Return [x, y] of the center of cell containing provided text 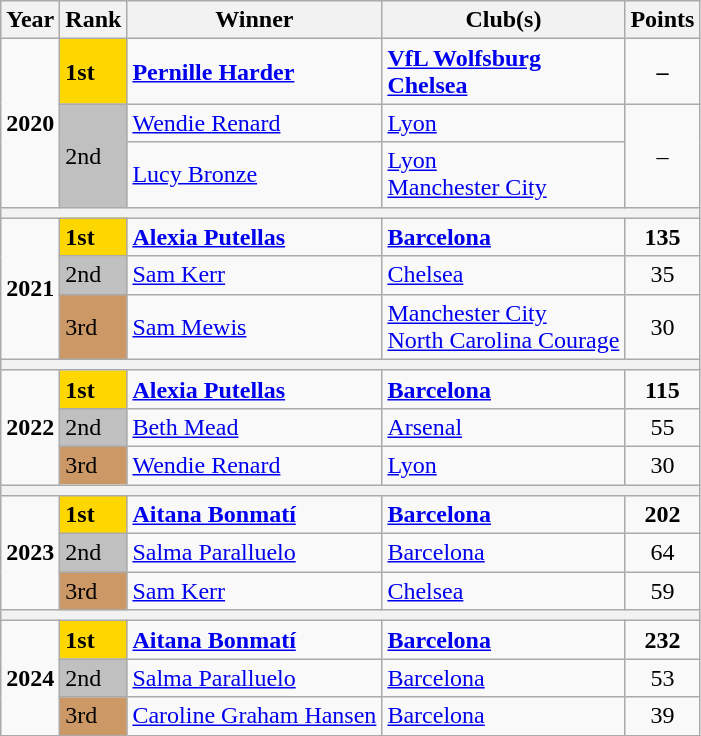
Rank [94, 20]
Manchester City North Carolina Courage [504, 326]
135 [662, 237]
39 [662, 716]
Beth Mead [254, 427]
53 [662, 678]
Lucy Bronze [254, 174]
Points [662, 20]
Sam Mewis [254, 326]
Club(s) [504, 20]
2020 [30, 123]
Pernille Harder [254, 72]
35 [662, 275]
59 [662, 591]
2021 [30, 288]
2022 [30, 427]
64 [662, 553]
Arsenal [504, 427]
Caroline Graham Hansen [254, 716]
115 [662, 389]
Winner [254, 20]
Lyon Manchester City [504, 174]
202 [662, 515]
VfL Wolfsburg Chelsea [504, 72]
2023 [30, 553]
Year [30, 20]
55 [662, 427]
232 [662, 640]
2024 [30, 678]
